Identify which cell holds the provided text, then report its [x, y] central coordinate. 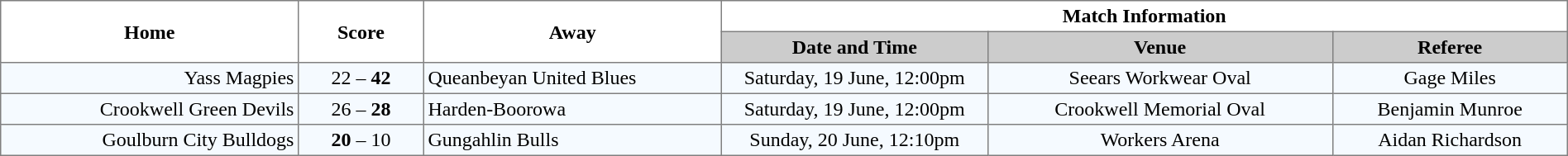
Venue [1159, 47]
Away [572, 31]
Queanbeyan United Blues [572, 78]
26 – 28 [361, 109]
Referee [1450, 47]
Goulburn City Bulldogs [150, 140]
22 – 42 [361, 78]
Date and Time [854, 47]
Gage Miles [1450, 78]
Aidan Richardson [1450, 140]
20 – 10 [361, 140]
Sunday, 20 June, 12:10pm [854, 140]
Score [361, 31]
Match Information [1145, 17]
Yass Magpies [150, 78]
Harden-Boorowa [572, 109]
Benjamin Munroe [1450, 109]
Seears Workwear Oval [1159, 78]
Crookwell Memorial Oval [1159, 109]
Crookwell Green Devils [150, 109]
Workers Arena [1159, 140]
Gungahlin Bulls [572, 140]
Home [150, 31]
